Determine the (x, y) coordinate at the center of the cell enclosing the given text.  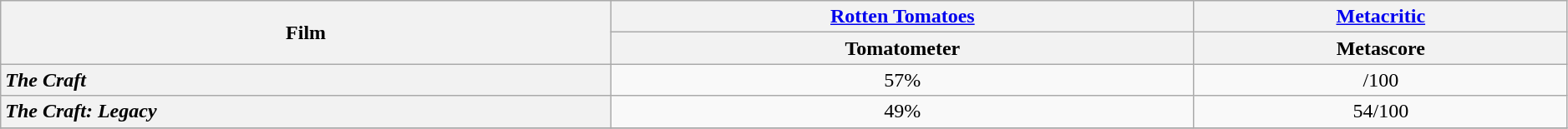
Rotten Tomatoes (902, 17)
Metascore (1380, 48)
Tomatometer (902, 48)
Film (306, 32)
/100 (1380, 80)
Metacritic (1380, 17)
The Craft: Legacy (306, 112)
The Craft (306, 80)
54/100 (1380, 112)
57% (902, 80)
49% (902, 112)
